Return (x, y) of the center of cell containing provided text 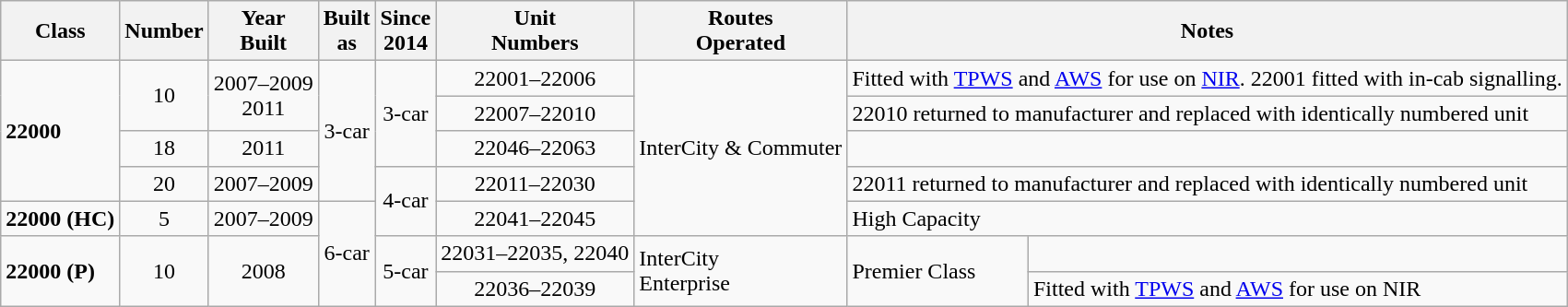
Notes (1208, 31)
5 (164, 218)
Fitted with TPWS and AWS for use on NIR. 22001 fitted with in-cab signalling. (1208, 78)
20 (164, 183)
22036–22039 (535, 289)
RoutesOperated (741, 31)
22041–22045 (535, 218)
22011–22030 (535, 183)
2011 (264, 148)
22000 (P) (61, 271)
18 (164, 148)
22010 returned to manufacturer and replaced with identically numbered unit (1208, 113)
2008 (264, 271)
6-car (347, 254)
Class (61, 31)
22000 (HC) (61, 218)
Premier Class (938, 271)
YearBuilt (264, 31)
Builtas (347, 31)
22001–22006 (535, 78)
Fitted with TPWS and AWS for use on NIR (1298, 289)
InterCityEnterprise (741, 271)
InterCity & Commuter (741, 148)
22031–22035, 22040 (535, 254)
22007–22010 (535, 113)
22046–22063 (535, 148)
22000 (61, 131)
5-car (406, 271)
UnitNumbers (535, 31)
High Capacity (1208, 218)
Since2014 (406, 31)
4-car (406, 201)
22011 returned to manufacturer and replaced with identically numbered unit (1208, 183)
2007–20092011 (264, 96)
Number (164, 31)
